Return [x, y] of the center of cell containing provided text 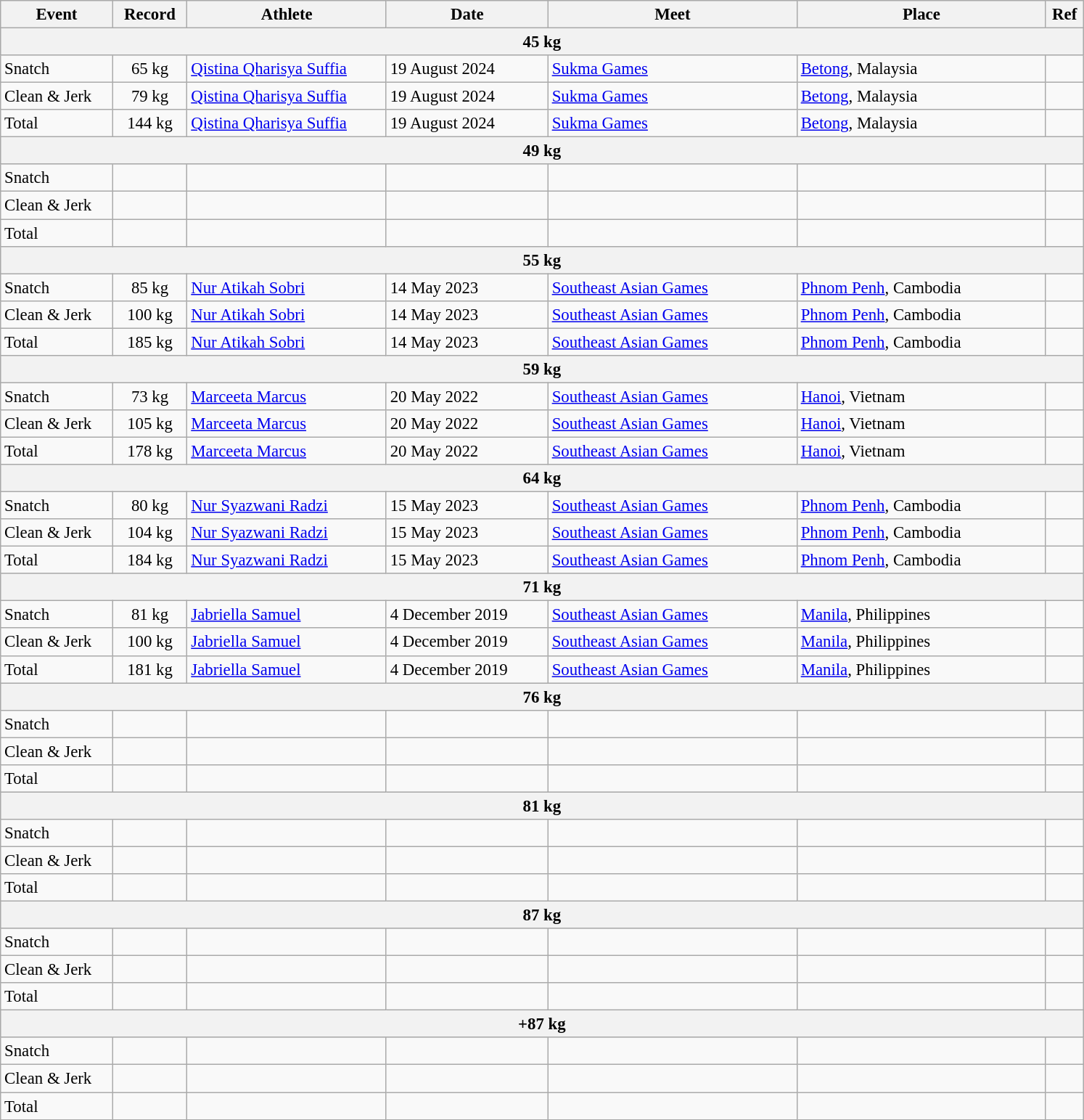
73 kg [149, 396]
80 kg [149, 506]
Ref [1064, 15]
Date [467, 15]
55 kg [542, 260]
76 kg [542, 697]
59 kg [542, 369]
Event [57, 15]
64 kg [542, 478]
184 kg [149, 560]
65 kg [149, 69]
144 kg [149, 123]
79 kg [149, 97]
181 kg [149, 669]
Athlete [287, 15]
85 kg [149, 287]
Meet [672, 15]
105 kg [149, 424]
45 kg [542, 42]
185 kg [149, 342]
Place [921, 15]
178 kg [149, 451]
87 kg [542, 915]
+87 kg [542, 1024]
71 kg [542, 587]
49 kg [542, 151]
Record [149, 15]
104 kg [149, 533]
